Output the (X, Y) coordinate of the center of the cell containing the given text.  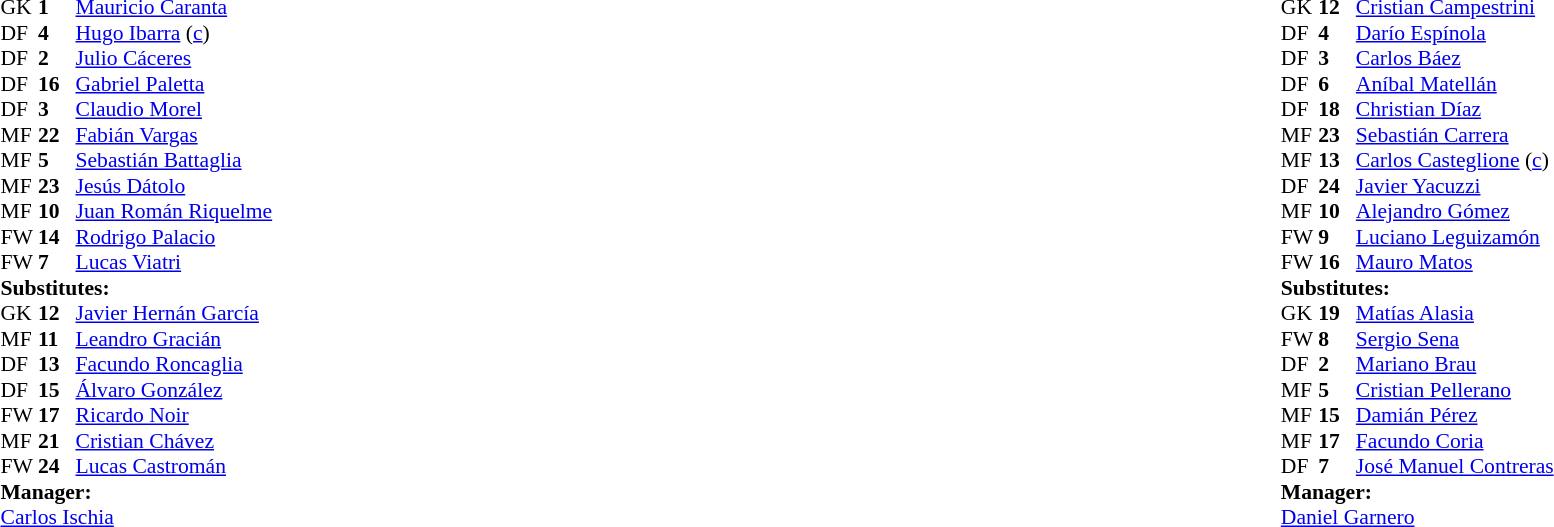
Rodrigo Palacio (174, 237)
Luciano Leguizamón (1455, 237)
Carlos Báez (1455, 59)
Mauro Matos (1455, 263)
Facundo Roncaglia (174, 365)
Javier Yacuzzi (1455, 186)
14 (57, 237)
Julio Cáceres (174, 59)
Aníbal Matellán (1455, 84)
9 (1337, 237)
Leandro Gracián (174, 339)
22 (57, 135)
Hugo Ibarra (c) (174, 33)
Gabriel Paletta (174, 84)
Cristian Chávez (174, 441)
Fabián Vargas (174, 135)
18 (1337, 109)
Lucas Castromán (174, 467)
José Manuel Contreras (1455, 467)
Javier Hernán García (174, 313)
21 (57, 441)
19 (1337, 313)
Claudio Morel (174, 109)
Alejandro Gómez (1455, 211)
Sergio Sena (1455, 339)
Matías Alasia (1455, 313)
11 (57, 339)
Damián Pérez (1455, 415)
Carlos Casteglione (c) (1455, 161)
Cristian Pellerano (1455, 390)
Juan Román Riquelme (174, 211)
6 (1337, 84)
Ricardo Noir (174, 415)
Jesús Dátolo (174, 186)
Lucas Viatri (174, 263)
Sebastián Battaglia (174, 161)
Sebastián Carrera (1455, 135)
Facundo Coria (1455, 441)
8 (1337, 339)
Christian Díaz (1455, 109)
Mariano Brau (1455, 365)
Darío Espínola (1455, 33)
Álvaro González (174, 390)
12 (57, 313)
